Provide the [x, y] coordinate of the cell's center where the given text is located.  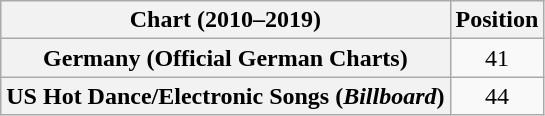
44 [497, 96]
Position [497, 20]
Germany (Official German Charts) [226, 58]
Chart (2010–2019) [226, 20]
US Hot Dance/Electronic Songs (Billboard) [226, 96]
41 [497, 58]
